Pinpoint the cell where the given text exists, returning its [X, Y] midpoint coordinate. 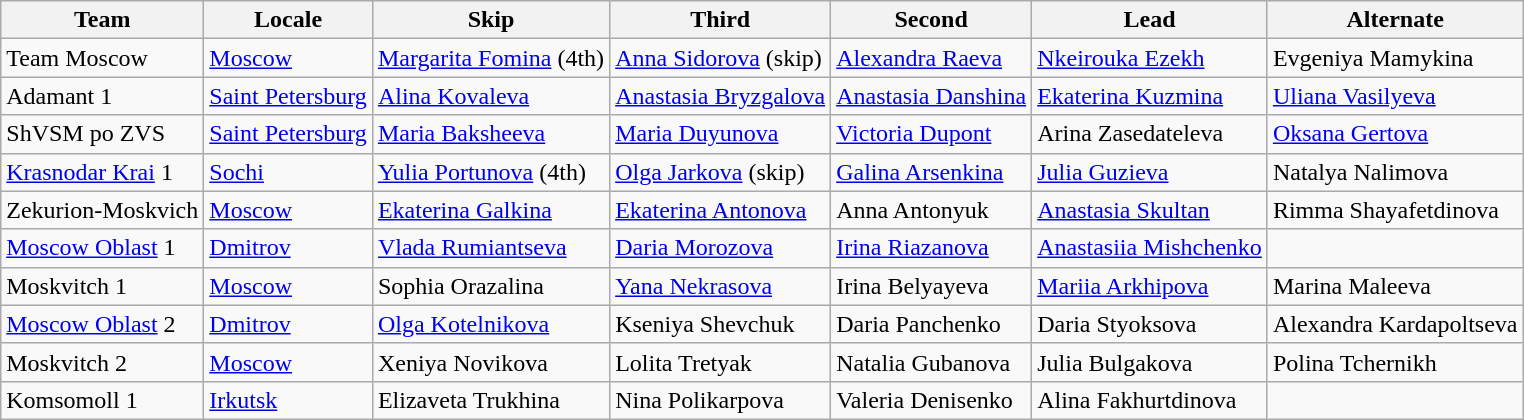
Daria Panchenko [932, 324]
Natalya Nalimova [1395, 172]
Victoria Dupont [932, 134]
Moskvitch 2 [102, 362]
Oksana Gertova [1395, 134]
Moscow Oblast 1 [102, 248]
Moskvitch 1 [102, 286]
Maria Baksheeva [490, 134]
Yana Nekrasova [720, 286]
Vlada Rumiantseva [490, 248]
Skip [490, 20]
Nina Polikarpova [720, 400]
Alexandra Raeva [932, 58]
Valeria Denisenko [932, 400]
Rimma Shayafetdinova [1395, 210]
Komsomoll 1 [102, 400]
Daria Morozova [720, 248]
Ekaterina Antonova [720, 210]
Nkeirouka Ezekh [1150, 58]
Alternate [1395, 20]
Natalia Gubanova [932, 362]
Kseniya Shevchuk [720, 324]
Anastasia Danshina [932, 96]
Lolita Tretyak [720, 362]
Anna Sidorova (skip) [720, 58]
Third [720, 20]
Julia Guzieva [1150, 172]
Anastasiia Mishchenko [1150, 248]
Galina Arsenkina [932, 172]
Lead [1150, 20]
Xeniya Novikova [490, 362]
Second [932, 20]
Alina Fakhurtdinova [1150, 400]
Sophia Orazalina [490, 286]
Yulia Portunova (4th) [490, 172]
Olga Jarkova (skip) [720, 172]
Adamant 1 [102, 96]
Margarita Fomina (4th) [490, 58]
Zekurion-Moskvich [102, 210]
Anna Antonyuk [932, 210]
Alexandra Kardapoltseva [1395, 324]
Julia Bulgakova [1150, 362]
ShVSM po ZVS [102, 134]
Team Moscow [102, 58]
Irina Riazanova [932, 248]
Anastasia Skultan [1150, 210]
Moscow Oblast 2 [102, 324]
Maria Duyunova [720, 134]
Uliana Vasilyeva [1395, 96]
Polina Tchernikh [1395, 362]
Mariia Arkhipova [1150, 286]
Daria Styoksova [1150, 324]
Anastasia Bryzgalova [720, 96]
Arina Zasedateleva [1150, 134]
Locale [288, 20]
Evgeniya Mamykina [1395, 58]
Irkutsk [288, 400]
Elizaveta Trukhina [490, 400]
Krasnodar Krai 1 [102, 172]
Marina Maleeva [1395, 286]
Olga Kotelnikova [490, 324]
Sochi [288, 172]
Ekaterina Kuzmina [1150, 96]
Alina Kovaleva [490, 96]
Irina Belyayeva [932, 286]
Team [102, 20]
Ekaterina Galkina [490, 210]
